From the cell containing the given text, extract its center point as [x, y] coordinate. 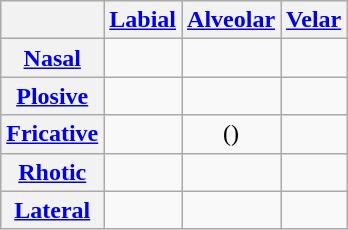
Alveolar [232, 20]
Labial [143, 20]
Rhotic [52, 172]
Velar [314, 20]
() [232, 134]
Fricative [52, 134]
Nasal [52, 58]
Plosive [52, 96]
Lateral [52, 210]
